From the cell containing the given text, extract its center point as [x, y] coordinate. 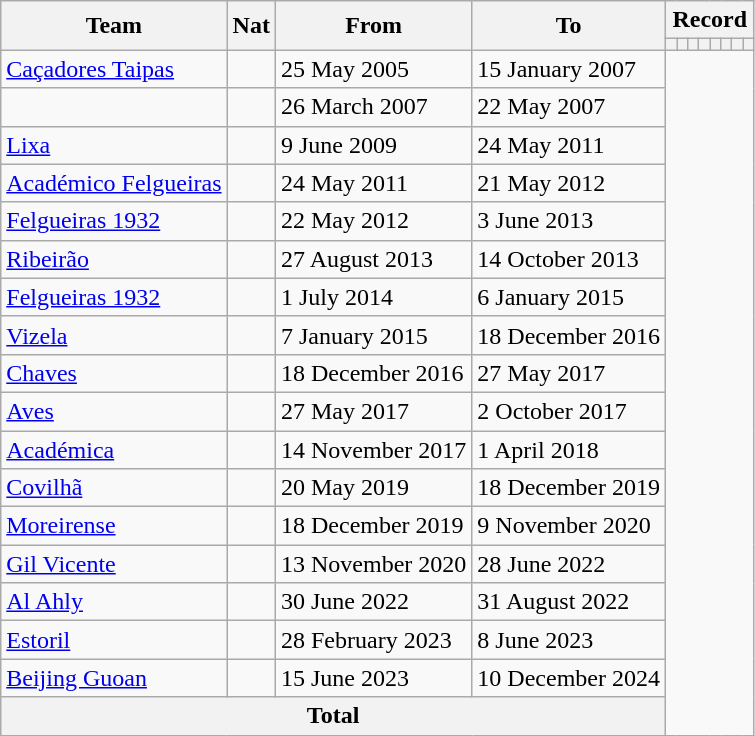
1 July 2014 [373, 297]
25 May 2005 [373, 69]
6 January 2015 [569, 297]
9 November 2020 [569, 526]
20 May 2019 [373, 488]
22 May 2007 [569, 107]
8 June 2023 [569, 640]
1 April 2018 [569, 449]
Covilhã [114, 488]
10 December 2024 [569, 678]
Ribeirão [114, 259]
Total [334, 716]
21 May 2012 [569, 183]
3 June 2013 [569, 221]
15 June 2023 [373, 678]
Caçadores Taipas [114, 69]
Aves [114, 411]
27 August 2013 [373, 259]
13 November 2020 [373, 564]
26 March 2007 [373, 107]
To [569, 26]
Team [114, 26]
Gil Vicente [114, 564]
31 August 2022 [569, 602]
Estoril [114, 640]
Nat [251, 26]
Vizela [114, 335]
15 January 2007 [569, 69]
Académico Felgueiras [114, 183]
Record [709, 20]
2 October 2017 [569, 411]
Moreirense [114, 526]
14 November 2017 [373, 449]
Beijing Guoan [114, 678]
22 May 2012 [373, 221]
From [373, 26]
14 October 2013 [569, 259]
30 June 2022 [373, 602]
Académica [114, 449]
7 January 2015 [373, 335]
Al Ahly [114, 602]
Lixa [114, 145]
Chaves [114, 373]
28 June 2022 [569, 564]
9 June 2009 [373, 145]
28 February 2023 [373, 640]
